Output the (x, y) coordinate of the center of the cell containing the given text.  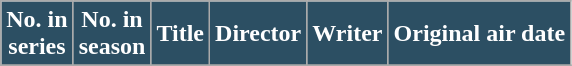
No. inseason (112, 34)
No. inseries (37, 34)
Director (258, 34)
Title (180, 34)
Writer (348, 34)
Original air date (480, 34)
